Scan for the cell matching the given text and deliver its (X, Y) coordinate at center. 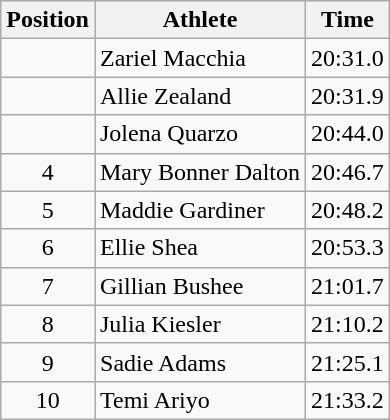
20:44.0 (348, 134)
Time (348, 20)
20:53.3 (348, 248)
Ellie Shea (200, 248)
9 (48, 362)
10 (48, 400)
20:31.0 (348, 58)
Temi Ariyo (200, 400)
20:48.2 (348, 210)
Sadie Adams (200, 362)
21:10.2 (348, 324)
6 (48, 248)
Zariel Macchia (200, 58)
5 (48, 210)
7 (48, 286)
Athlete (200, 20)
Position (48, 20)
Gillian Bushee (200, 286)
21:25.1 (348, 362)
8 (48, 324)
4 (48, 172)
Jolena Quarzo (200, 134)
21:01.7 (348, 286)
20:46.7 (348, 172)
Julia Kiesler (200, 324)
21:33.2 (348, 400)
Allie Zealand (200, 96)
Maddie Gardiner (200, 210)
20:31.9 (348, 96)
Mary Bonner Dalton (200, 172)
